For the text-containing cell, return its midpoint in [X, Y] coordinate format. 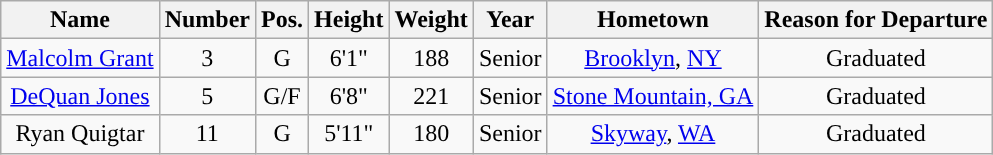
Name [80, 20]
5 [207, 96]
Brooklyn, NY [653, 58]
DeQuan Jones [80, 96]
Reason for Departure [876, 20]
Skyway, WA [653, 134]
Stone Mountain, GA [653, 96]
3 [207, 58]
6'8" [349, 96]
5'11" [349, 134]
11 [207, 134]
Year [510, 20]
180 [431, 134]
Malcolm Grant [80, 58]
G/F [282, 96]
Ryan Quigtar [80, 134]
Number [207, 20]
Pos. [282, 20]
221 [431, 96]
Hometown [653, 20]
188 [431, 58]
Weight [431, 20]
Height [349, 20]
6'1" [349, 58]
